Locate the cell with the specified text and output its [x, y] center coordinate. 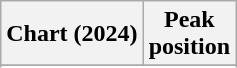
Chart (2024) [72, 34]
Peakposition [189, 34]
